Pinpoint the cell where the given text exists, returning its (X, Y) midpoint coordinate. 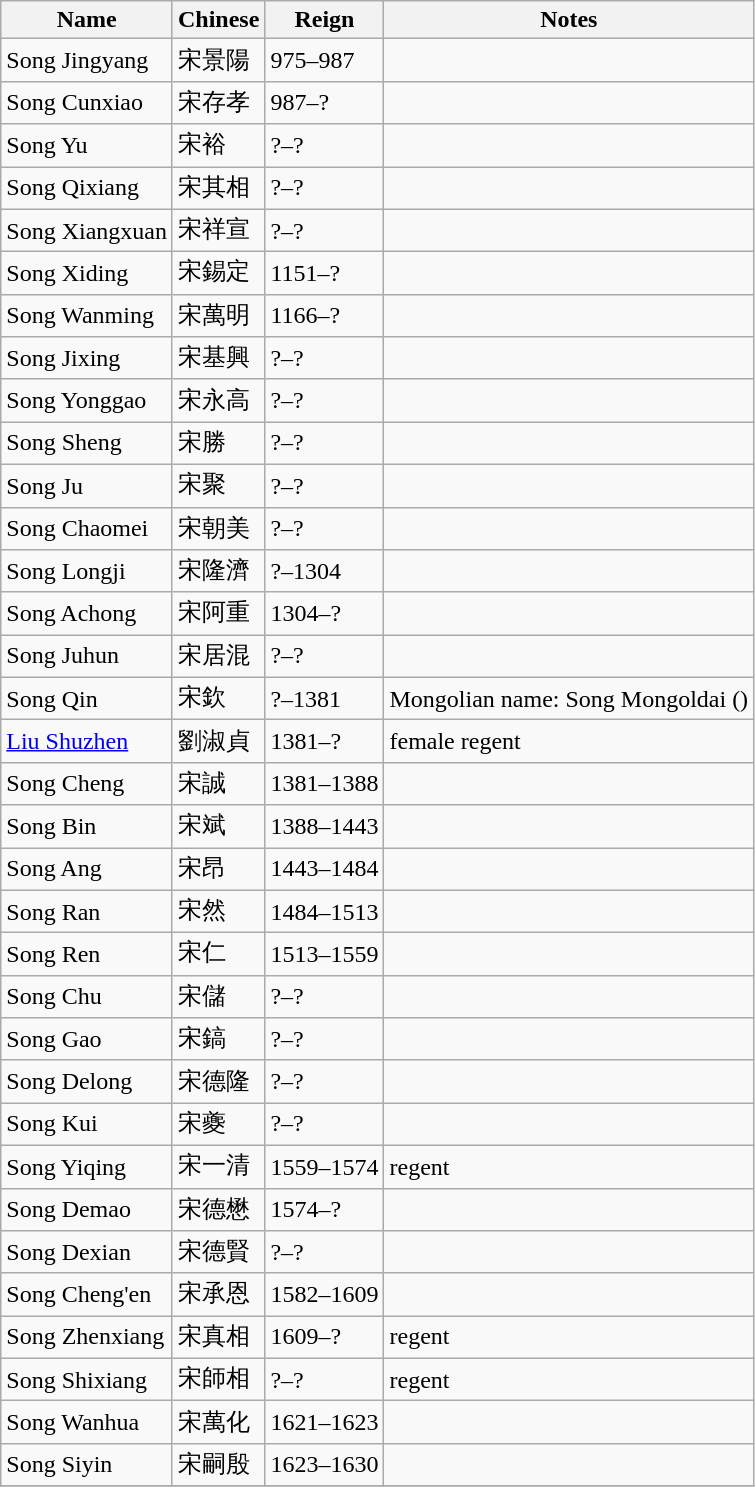
1582–1609 (324, 1294)
宋承恩 (218, 1294)
975–987 (324, 60)
?–1381 (324, 698)
Song Jingyang (87, 60)
987–? (324, 102)
宋永高 (218, 400)
Song Achong (87, 614)
Song Delong (87, 1082)
宋嗣殷 (218, 1464)
1623–1630 (324, 1464)
宋誠 (218, 784)
宋朝美 (218, 528)
宋裕 (218, 146)
Liu Shuzhen (87, 742)
宋萬明 (218, 316)
Song Yiqing (87, 1166)
宋存孝 (218, 102)
1166–? (324, 316)
Song Ran (87, 912)
Song Xiangxuan (87, 230)
female regent (569, 742)
Song Shixiang (87, 1380)
1381–? (324, 742)
Song Gao (87, 1040)
1559–1574 (324, 1166)
?–1304 (324, 572)
Song Cheng'en (87, 1294)
宋錫定 (218, 274)
宋德懋 (218, 1210)
宋一清 (218, 1166)
宋聚 (218, 486)
Song Demao (87, 1210)
Song Chaomei (87, 528)
Mongolian name: Song Mongoldai () (569, 698)
1443–1484 (324, 870)
宋仁 (218, 954)
Song Cheng (87, 784)
Name (87, 20)
Song Bin (87, 826)
宋師相 (218, 1380)
Song Longji (87, 572)
1381–1388 (324, 784)
宋阿重 (218, 614)
1484–1513 (324, 912)
1609–? (324, 1338)
劉淑貞 (218, 742)
Song Sheng (87, 444)
宋德賢 (218, 1252)
Song Yonggao (87, 400)
宋祥宣 (218, 230)
宋斌 (218, 826)
宋欽 (218, 698)
宋勝 (218, 444)
宋德隆 (218, 1082)
Song Kui (87, 1124)
宋真相 (218, 1338)
Reign (324, 20)
宋然 (218, 912)
Song Jixing (87, 358)
Song Dexian (87, 1252)
Song Juhun (87, 656)
Song Ren (87, 954)
1621–1623 (324, 1422)
1151–? (324, 274)
1304–? (324, 614)
1388–1443 (324, 826)
Song Cunxiao (87, 102)
Song Qin (87, 698)
Chinese (218, 20)
Song Siyin (87, 1464)
宋景陽 (218, 60)
宋萬化 (218, 1422)
宋居混 (218, 656)
1513–1559 (324, 954)
宋鎬 (218, 1040)
宋夔 (218, 1124)
Song Qixiang (87, 188)
Song Wanming (87, 316)
宋隆濟 (218, 572)
宋其相 (218, 188)
Song Chu (87, 996)
1574–? (324, 1210)
Notes (569, 20)
Song Ju (87, 486)
宋基興 (218, 358)
宋昂 (218, 870)
Song Xiding (87, 274)
Song Zhenxiang (87, 1338)
Song Ang (87, 870)
Song Wanhua (87, 1422)
宋儲 (218, 996)
Song Yu (87, 146)
